Capture the cell that displays the provided text and extract its [X, Y] central coordinate. 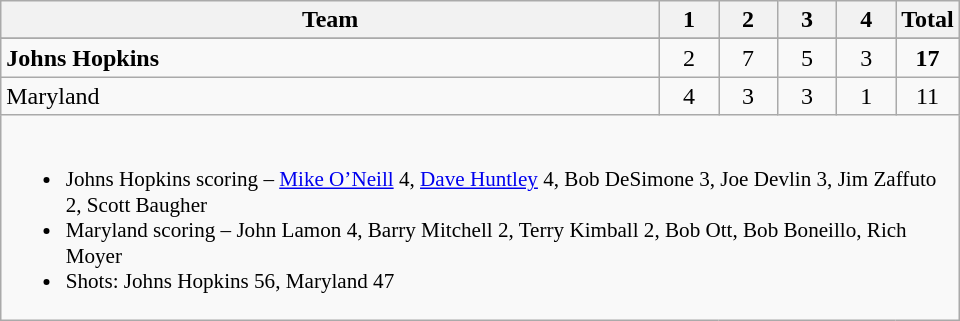
11 [928, 96]
Maryland [330, 96]
Johns Hopkins [330, 58]
5 [808, 58]
7 [748, 58]
Total [928, 20]
17 [928, 58]
Team [330, 20]
